Capture the cell that displays the provided text and extract its [X, Y] central coordinate. 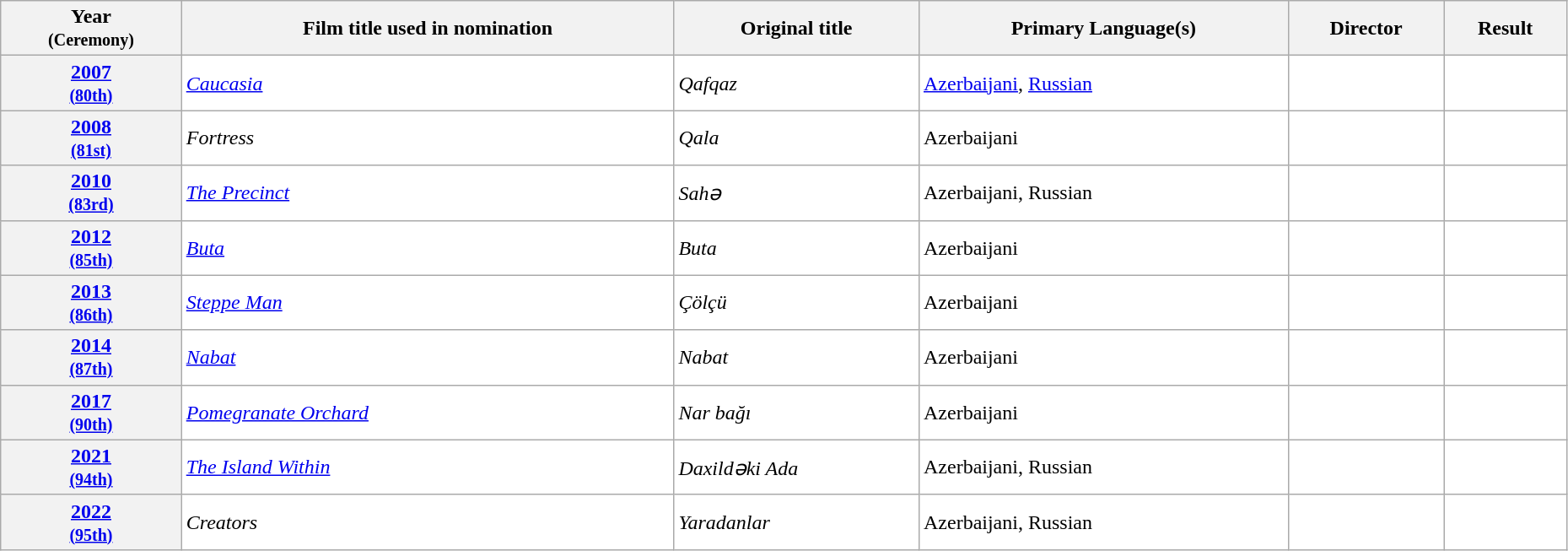
Qala [796, 138]
Result [1505, 29]
Daxildəki Ada [796, 467]
Primary Language(s) [1103, 29]
2007(80th) [91, 83]
2013(86th) [91, 302]
Film title used in nomination [428, 29]
2022(95th) [91, 521]
2012(85th) [91, 248]
Yaradanlar [796, 521]
Çölçü [796, 302]
Director [1366, 29]
Steppe Man [428, 302]
2017(90th) [91, 412]
2008(81st) [91, 138]
Fortress [428, 138]
Original title [796, 29]
Nar bağı [796, 412]
Pomegranate Orchard [428, 412]
2014(87th) [91, 358]
The Island Within [428, 467]
Creators [428, 521]
2010(83rd) [91, 192]
Year(Ceremony) [91, 29]
Qafqaz [796, 83]
Caucasia [428, 83]
The Precinct [428, 192]
Sahə [796, 192]
2021(94th) [91, 467]
